Find where the given text appears and provide that cell's center as (X, Y) coordinate. 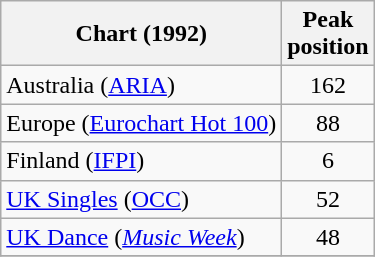
Finland (IFPI) (142, 161)
UK Singles (OCC) (142, 199)
88 (328, 123)
Chart (1992) (142, 34)
UK Dance (Music Week) (142, 237)
Peakposition (328, 34)
162 (328, 85)
52 (328, 199)
Europe (Eurochart Hot 100) (142, 123)
Australia (ARIA) (142, 85)
48 (328, 237)
6 (328, 161)
